Scan for the cell matching the given text and deliver its [X, Y] coordinate at center. 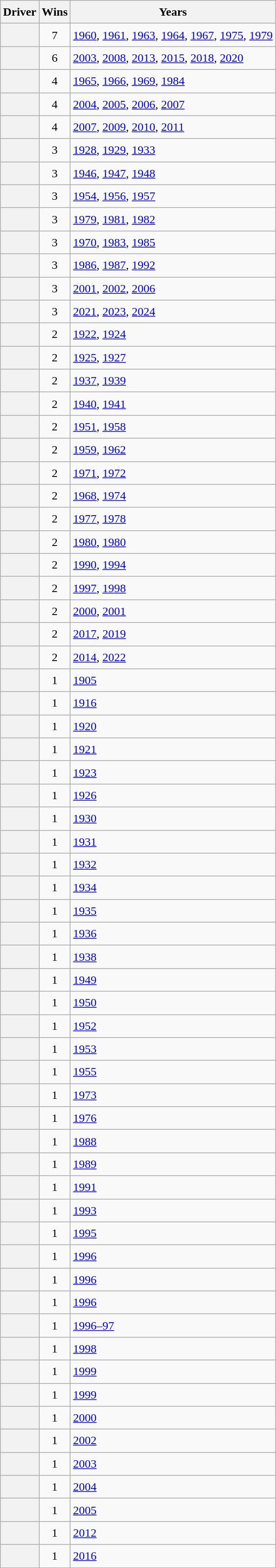
1938 [173, 957]
1976 [173, 1118]
2004 [173, 1487]
2001, 2002, 2006 [173, 289]
1950 [173, 1003]
1934 [173, 887]
1949 [173, 979]
2021, 2023, 2024 [173, 311]
1980, 1980 [173, 542]
2003, 2008, 2013, 2015, 2018, 2020 [173, 58]
2017, 2019 [173, 634]
1986, 1987, 1992 [173, 265]
1923 [173, 773]
Wins [55, 12]
2007, 2009, 2010, 2011 [173, 127]
1997, 1998 [173, 588]
1965, 1966, 1969, 1984 [173, 81]
1998 [173, 1349]
2012 [173, 1533]
1970, 1983, 1985 [173, 242]
1937, 1939 [173, 381]
1988 [173, 1141]
1951, 1958 [173, 427]
2004, 2005, 2006, 2007 [173, 104]
1973 [173, 1095]
1925, 1927 [173, 357]
1922, 1924 [173, 335]
1995 [173, 1233]
1921 [173, 749]
1935 [173, 911]
1955 [173, 1072]
1952 [173, 1026]
1996–97 [173, 1325]
1953 [173, 1049]
2000, 2001 [173, 611]
2016 [173, 1556]
Years [173, 12]
1905 [173, 681]
6 [55, 58]
2003 [173, 1464]
1977, 1978 [173, 519]
7 [55, 35]
1971, 1972 [173, 473]
1968, 1974 [173, 496]
2002 [173, 1441]
2000 [173, 1418]
1989 [173, 1164]
2005 [173, 1510]
1946, 1947, 1948 [173, 173]
1979, 1981, 1982 [173, 219]
1932 [173, 865]
1990, 1994 [173, 565]
1936 [173, 933]
1928, 1929, 1933 [173, 150]
Driver [20, 12]
1916 [173, 703]
1954, 1956, 1957 [173, 196]
1991 [173, 1187]
1926 [173, 795]
1959, 1962 [173, 450]
1960, 1961, 1963, 1964, 1967, 1975, 1979 [173, 35]
1931 [173, 841]
1930 [173, 819]
1920 [173, 727]
2014, 2022 [173, 657]
1940, 1941 [173, 404]
1993 [173, 1211]
